Locate the cell with the specified text and output its [X, Y] center coordinate. 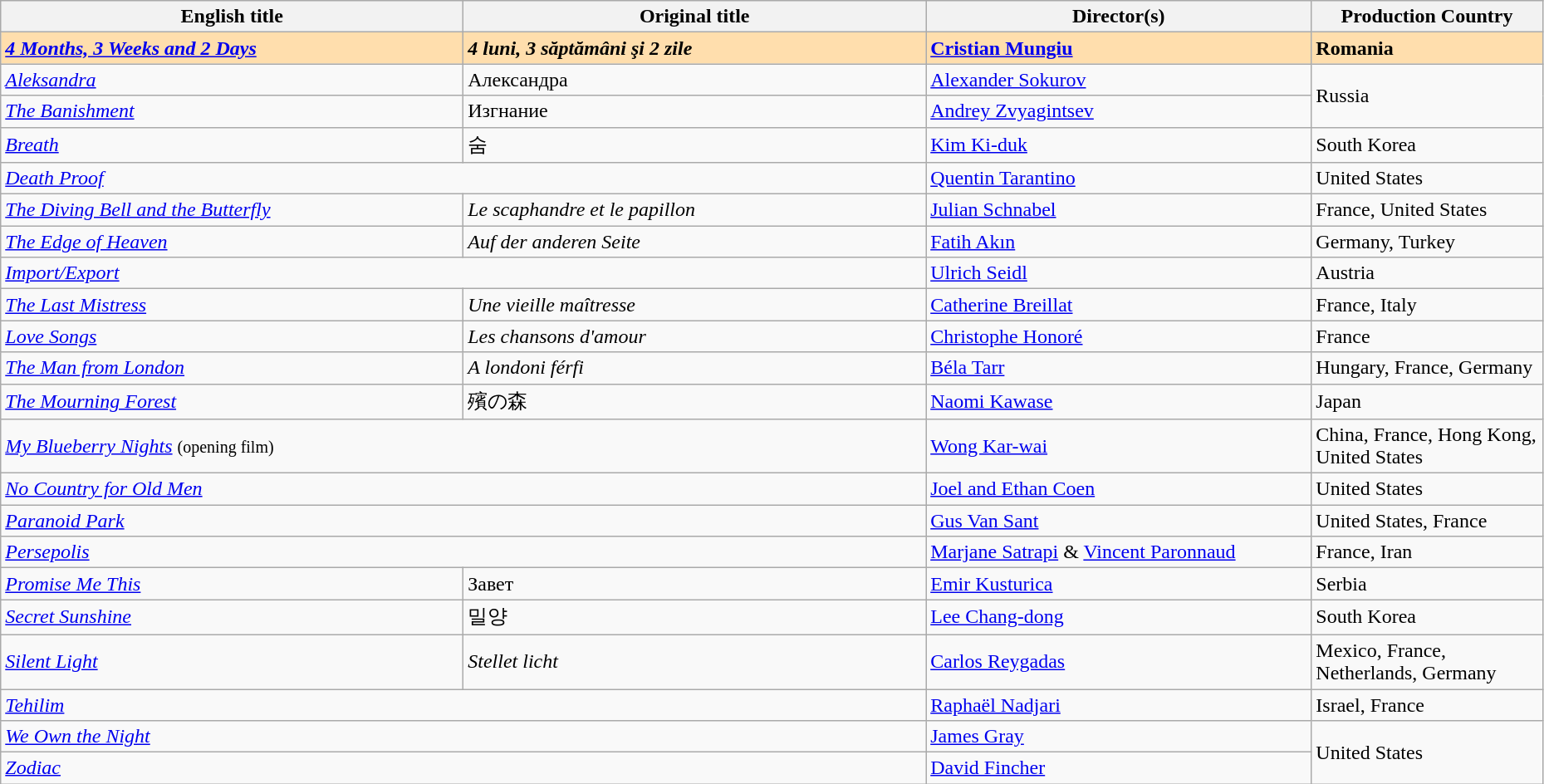
4 luni, 3 săptămâni şi 2 zile [694, 48]
Original title [694, 17]
France, Iran [1427, 552]
Alexander Sokurov [1119, 80]
Romania [1427, 48]
We Own the Night [463, 737]
Raphaël Nadjari [1119, 705]
Les chansons d'amour [694, 336]
The Man from London [233, 368]
Love Songs [233, 336]
France, Italy [1427, 305]
Catherine Breillat [1119, 305]
Tehilim [463, 705]
Quentin Tarantino [1119, 179]
My Blueberry Nights (opening film) [463, 447]
Production Country [1427, 17]
Cristian Mungiu [1119, 48]
밀양 [694, 618]
Japan [1427, 402]
Завет [694, 584]
Fatih Akın [1119, 242]
The Mourning Forest [233, 402]
United States, France [1427, 521]
Julian Schnabel [1119, 210]
Persepolis [463, 552]
Germany, Turkey [1427, 242]
Import/Export [463, 273]
Wong Kar-wai [1119, 447]
Ulrich Seidl [1119, 273]
4 Months, 3 Weeks and 2 Days [233, 48]
Hungary, France, Germany [1427, 368]
David Fincher [1119, 768]
Carlos Reygadas [1119, 661]
Christophe Honoré [1119, 336]
Emir Kusturica [1119, 584]
France, United States [1427, 210]
Stellet licht [694, 661]
Lee Chang-dong [1119, 618]
A londoni férfi [694, 368]
France [1427, 336]
Le scaphandre et le papillon [694, 210]
China, France, Hong Kong, United States [1427, 447]
Naomi Kawase [1119, 402]
殯の森 [694, 402]
Marjane Satrapi & Vincent Paronnaud [1119, 552]
Death Proof [463, 179]
Russia [1427, 96]
No Country for Old Men [463, 489]
Александра [694, 80]
Director(s) [1119, 17]
숨 [694, 145]
Mexico, France, Netherlands, Germany [1427, 661]
Béla Tarr [1119, 368]
Paranoid Park [463, 521]
Promise Me This [233, 584]
Joel and Ethan Coen [1119, 489]
The Edge of Heaven [233, 242]
Serbia [1427, 584]
The Banishment [233, 111]
Israel, France [1427, 705]
The Diving Bell and the Butterfly [233, 210]
Silent Light [233, 661]
Kim Ki-duk [1119, 145]
Austria [1427, 273]
English title [233, 17]
James Gray [1119, 737]
Zodiac [463, 768]
The Last Mistress [233, 305]
Une vieille maîtresse [694, 305]
Изгнание [694, 111]
Secret Sunshine [233, 618]
Breath [233, 145]
Aleksandra [233, 80]
Gus Van Sant [1119, 521]
Andrey Zvyagintsev [1119, 111]
Auf der anderen Seite [694, 242]
